Provide the (x, y) coordinate of the cell's center where the given text is located.  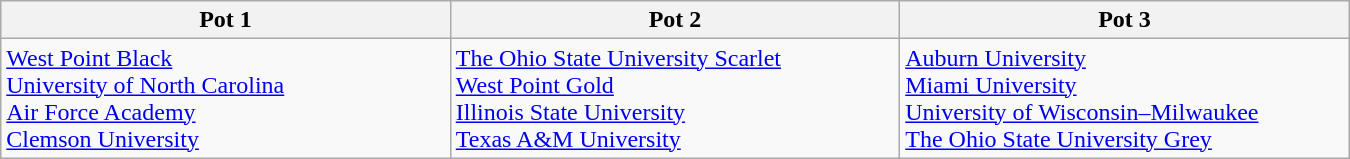
Auburn UniversityMiami UniversityUniversity of Wisconsin–MilwaukeeThe Ohio State University Grey (1125, 98)
Pot 3 (1125, 20)
West Point BlackUniversity of North CarolinaAir Force AcademyClemson University (226, 98)
Pot 2 (674, 20)
Pot 1 (226, 20)
The Ohio State University ScarletWest Point GoldIllinois State UniversityTexas A&M University (674, 98)
